Detect which cell encompasses the target text, then output its [X, Y] center coordinate. 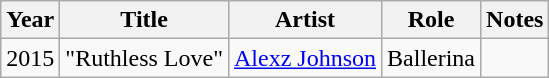
Role [432, 20]
Alexz Johnson [304, 58]
2015 [30, 58]
Year [30, 20]
Ballerina [432, 58]
Artist [304, 20]
Title [144, 20]
Notes [515, 20]
"Ruthless Love" [144, 58]
